Locate the cell with the specified text and output its [X, Y] center coordinate. 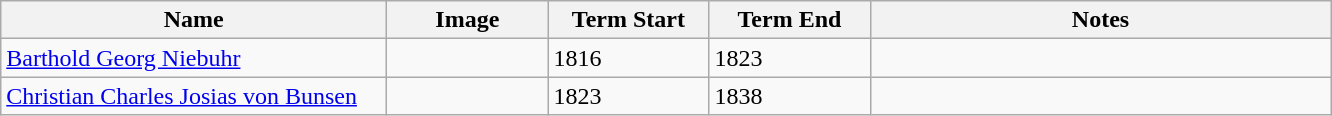
1816 [628, 58]
Notes [1100, 20]
Christian Charles Josias von Bunsen [194, 96]
1838 [790, 96]
Name [194, 20]
Barthold Georg Niebuhr [194, 58]
Term End [790, 20]
Term Start [628, 20]
Image [468, 20]
